Scan for the cell matching the given text and deliver its [X, Y] coordinate at center. 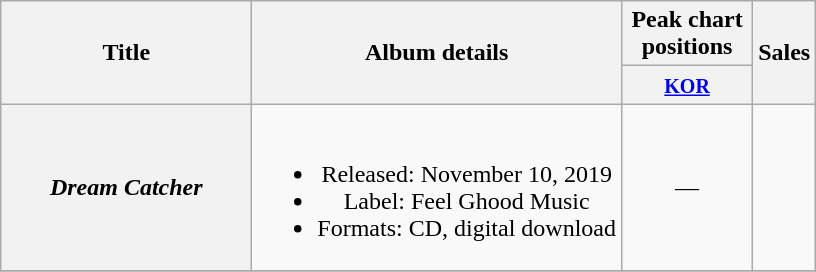
Sales [784, 52]
Album details [437, 52]
— [688, 188]
KOR [688, 85]
Title [126, 52]
Released: November 10, 2019Label: Feel Ghood MusicFormats: CD, digital download [437, 188]
Peak chart positions [688, 34]
Dream Catcher [126, 188]
